Return the [x, y] coordinate for the center point of the cell that contains the specified text.  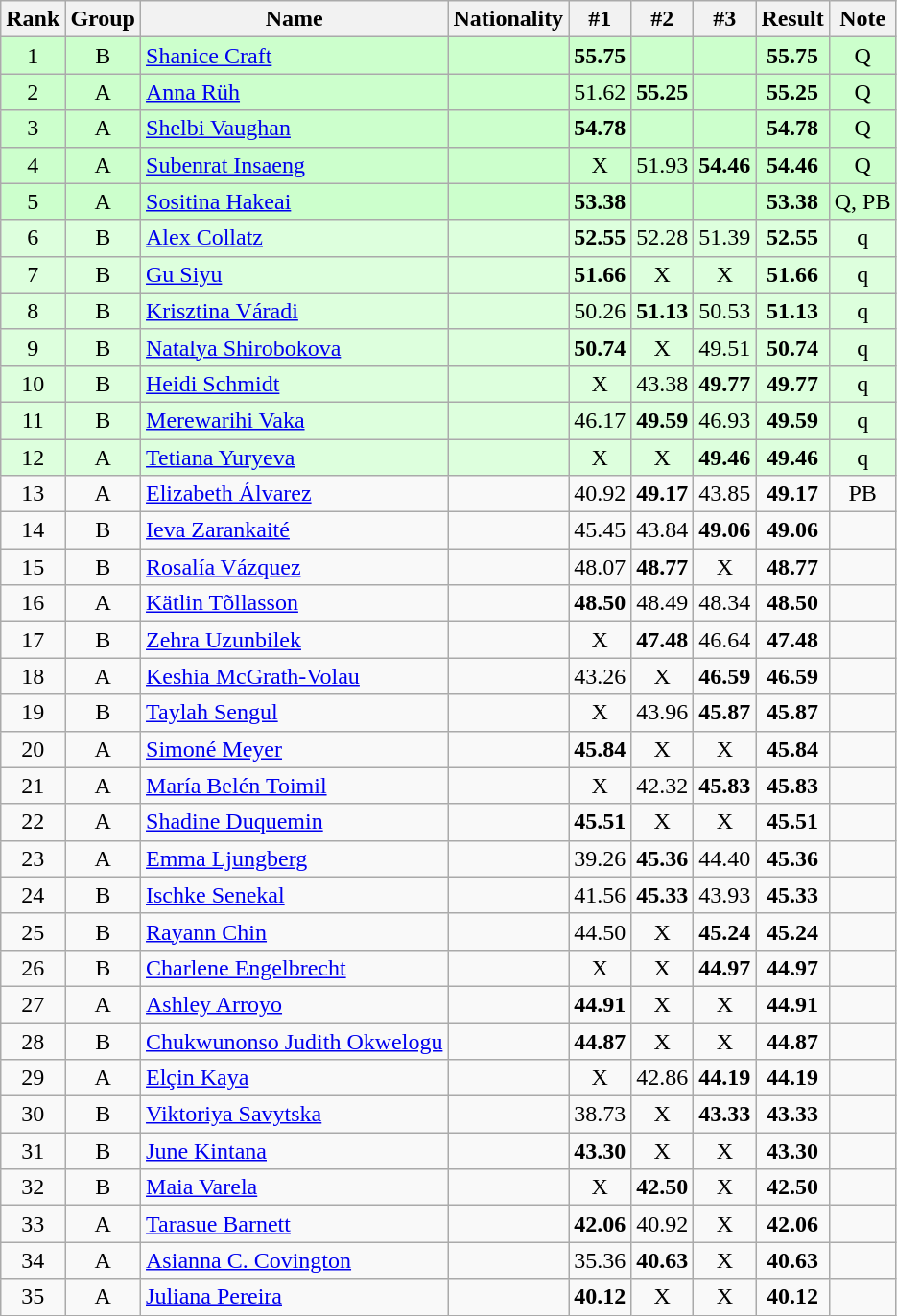
48.34 [725, 603]
23 [33, 858]
Charlene Engelbrecht [295, 968]
Heidi Schmidt [295, 384]
#3 [725, 19]
June Kintana [295, 1151]
Ieva Zarankaité [295, 530]
Shadine Duquemin [295, 822]
16 [33, 603]
43.26 [601, 676]
51.93 [662, 165]
34 [33, 1260]
45.45 [601, 530]
22 [33, 822]
50.26 [601, 311]
Merewarihi Vaka [295, 420]
Nationality [508, 19]
51.62 [601, 92]
42.86 [662, 1078]
Sositina Hakeai [295, 201]
Name [295, 19]
PB [862, 494]
Tetiana Yuryeva [295, 458]
35.36 [601, 1260]
21 [33, 786]
46.93 [725, 420]
Keshia McGrath-Volau [295, 676]
Subenrat Insaeng [295, 165]
Asianna C. Covington [295, 1260]
Rayann Chin [295, 931]
Maia Varela [295, 1187]
Group [104, 19]
43.85 [725, 494]
Simoné Meyer [295, 749]
María Belén Toimil [295, 786]
17 [33, 640]
4 [33, 165]
35 [33, 1297]
Tarasue Barnett [295, 1224]
52.28 [662, 238]
6 [33, 238]
43.93 [725, 895]
29 [33, 1078]
8 [33, 311]
46.17 [601, 420]
26 [33, 968]
Result [792, 19]
27 [33, 1004]
31 [33, 1151]
Ischke Senekal [295, 895]
Rank [33, 19]
9 [33, 347]
42.32 [662, 786]
Taylah Sengul [295, 713]
Gu Siyu [295, 274]
7 [33, 274]
11 [33, 420]
Shelbi Vaughan [295, 129]
3 [33, 129]
Zehra Uzunbilek [295, 640]
46.64 [725, 640]
48.49 [662, 603]
1 [33, 56]
Kätlin Tõllasson [295, 603]
13 [33, 494]
#1 [601, 19]
Shanice Craft [295, 56]
19 [33, 713]
Ashley Arroyo [295, 1004]
25 [33, 931]
51.39 [725, 238]
Note [862, 19]
32 [33, 1187]
15 [33, 567]
28 [33, 1041]
Q, PB [862, 201]
2 [33, 92]
Juliana Pereira [295, 1297]
Rosalía Vázquez [295, 567]
14 [33, 530]
#2 [662, 19]
50.53 [725, 311]
33 [33, 1224]
5 [33, 201]
43.84 [662, 530]
Krisztina Váradi [295, 311]
48.07 [601, 567]
Anna Rüh [295, 92]
39.26 [601, 858]
Alex Collatz [295, 238]
Viktoriya Savytska [295, 1115]
44.50 [601, 931]
Emma Ljungberg [295, 858]
38.73 [601, 1115]
30 [33, 1115]
24 [33, 895]
41.56 [601, 895]
12 [33, 458]
Chukwunonso Judith Okwelogu [295, 1041]
Natalya Shirobokova [295, 347]
44.40 [725, 858]
20 [33, 749]
Elçin Kaya [295, 1078]
10 [33, 384]
43.38 [662, 384]
43.96 [662, 713]
18 [33, 676]
Elizabeth Álvarez [295, 494]
49.51 [725, 347]
